Detect which cell encompasses the target text, then output its [X, Y] center coordinate. 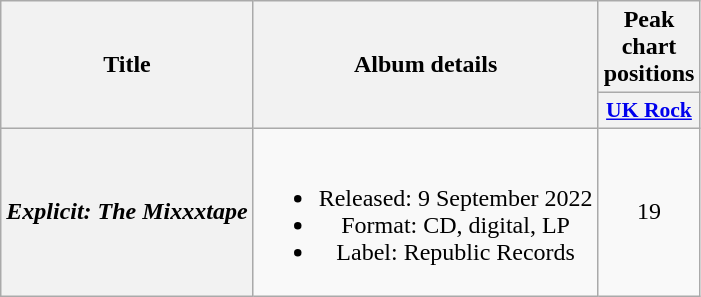
UK Rock [649, 111]
Released: 9 September 2022Format: CD, digital, LPLabel: Republic Records [426, 212]
Explicit: The Mixxxtape [127, 212]
Peak chartpositions [649, 47]
Title [127, 65]
Album details [426, 65]
19 [649, 212]
